Capture the cell that displays the provided text and extract its (x, y) central coordinate. 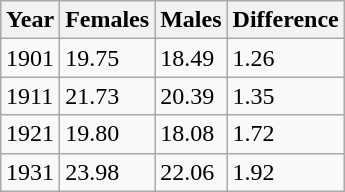
19.80 (108, 134)
1.72 (286, 134)
Difference (286, 20)
20.39 (191, 96)
23.98 (108, 172)
22.06 (191, 172)
21.73 (108, 96)
Males (191, 20)
18.49 (191, 58)
19.75 (108, 58)
1901 (30, 58)
1911 (30, 96)
1.26 (286, 58)
Year (30, 20)
Females (108, 20)
1.92 (286, 172)
1921 (30, 134)
1.35 (286, 96)
1931 (30, 172)
18.08 (191, 134)
